Capture the cell that displays the provided text and extract its (X, Y) central coordinate. 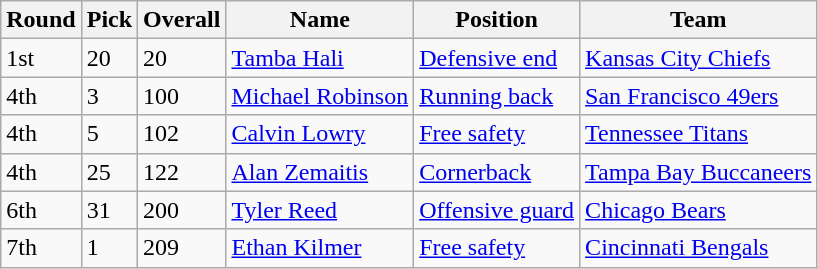
6th (41, 210)
Position (497, 20)
100 (182, 96)
209 (182, 248)
102 (182, 134)
Tennessee Titans (698, 134)
Alan Zemaitis (320, 172)
Tyler Reed (320, 210)
Offensive guard (497, 210)
200 (182, 210)
Defensive end (497, 58)
Michael Robinson (320, 96)
Tampa Bay Buccaneers (698, 172)
122 (182, 172)
Overall (182, 20)
Cincinnati Bengals (698, 248)
31 (109, 210)
1st (41, 58)
25 (109, 172)
Running back (497, 96)
1 (109, 248)
5 (109, 134)
Kansas City Chiefs (698, 58)
Name (320, 20)
Team (698, 20)
Round (41, 20)
San Francisco 49ers (698, 96)
Pick (109, 20)
Chicago Bears (698, 210)
Cornerback (497, 172)
Tamba Hali (320, 58)
Calvin Lowry (320, 134)
3 (109, 96)
Ethan Kilmer (320, 248)
7th (41, 248)
